Identify which cell holds the provided text, then report its (X, Y) central coordinate. 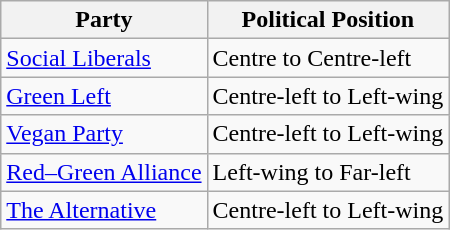
Green Left (104, 96)
Political Position (328, 20)
Red–Green Alliance (104, 172)
Social Liberals (104, 58)
Vegan Party (104, 134)
The Alternative (104, 210)
Party (104, 20)
Left-wing to Far-left (328, 172)
Centre to Centre-left (328, 58)
